From the cell containing the given text, extract its center point as (X, Y) coordinate. 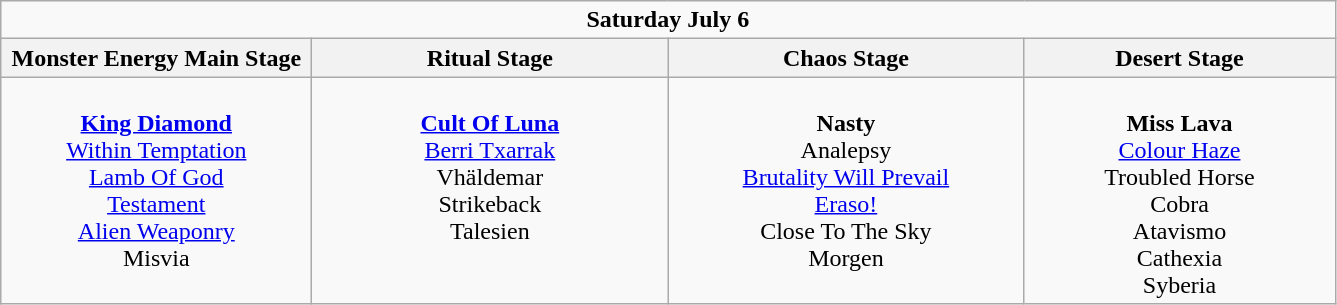
Cult Of Luna Berri Txarrak Vhäldemar Strikeback Talesien (490, 190)
Monster Energy Main Stage (156, 58)
Saturday July 6 (668, 20)
Nasty Analepsy Brutality Will Prevail Eraso! Close To The Sky Morgen (846, 190)
Desert Stage (1180, 58)
King Diamond Within Temptation Lamb Of God Testament Alien Weaponry Misvia (156, 190)
Chaos Stage (846, 58)
Ritual Stage (490, 58)
Miss Lava Colour Haze Troubled Horse Cobra Atavismo Cathexia Syberia (1180, 190)
